Detect which cell encompasses the target text, then output its [X, Y] center coordinate. 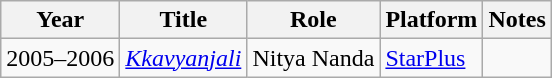
Notes [517, 20]
Year [60, 20]
Role [314, 20]
Nitya Nanda [314, 58]
Kkavyanjali [184, 58]
Title [184, 20]
2005–2006 [60, 58]
Platform [432, 20]
StarPlus [432, 58]
